Search for the cell housing the specified text and yield its [x, y] center coordinate. 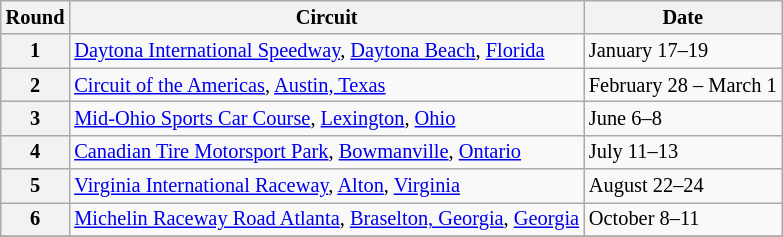
Circuit of the Americas, Austin, Texas [326, 85]
Round [36, 17]
6 [36, 219]
Mid-Ohio Sports Car Course, Lexington, Ohio [326, 118]
1 [36, 51]
February 28 – March 1 [683, 85]
5 [36, 186]
2 [36, 85]
3 [36, 118]
August 22–24 [683, 186]
Canadian Tire Motorsport Park, Bowmanville, Ontario [326, 152]
June 6–8 [683, 118]
July 11–13 [683, 152]
October 8–11 [683, 219]
Date [683, 17]
Daytona International Speedway, Daytona Beach, Florida [326, 51]
Michelin Raceway Road Atlanta, Braselton, Georgia, Georgia [326, 219]
January 17–19 [683, 51]
Virginia International Raceway, Alton, Virginia [326, 186]
Circuit [326, 17]
4 [36, 152]
